Search for the cell housing the specified text and yield its (X, Y) center coordinate. 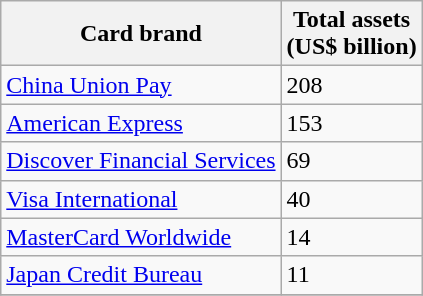
Discover Financial Services (141, 161)
153 (352, 123)
69 (352, 161)
MasterCard Worldwide (141, 237)
14 (352, 237)
40 (352, 199)
Total assets(US$ billion) (352, 34)
Card brand (141, 34)
Visa International (141, 199)
Japan Credit Bureau (141, 275)
American Express (141, 123)
208 (352, 85)
China Union Pay (141, 85)
11 (352, 275)
